For the text-containing cell, return its midpoint in (X, Y) coordinate format. 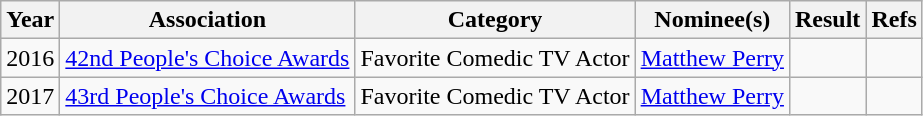
Category (495, 20)
Nominee(s) (712, 20)
2016 (30, 58)
42nd People's Choice Awards (208, 58)
Refs (894, 20)
Association (208, 20)
43rd People's Choice Awards (208, 96)
Year (30, 20)
Result (827, 20)
2017 (30, 96)
